Pinpoint the cell where the given text exists, returning its (X, Y) midpoint coordinate. 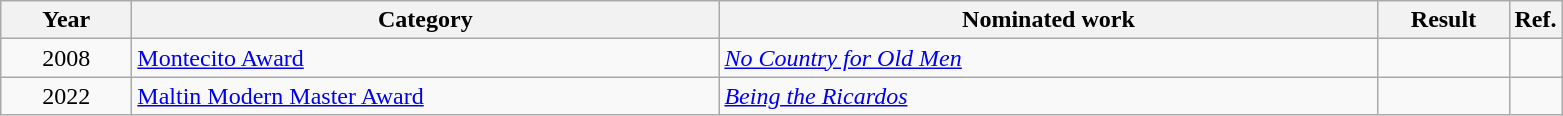
Year (66, 20)
Ref. (1536, 20)
2008 (66, 58)
No Country for Old Men (1048, 58)
Maltin Modern Master Award (426, 96)
Category (426, 20)
Result (1444, 20)
2022 (66, 96)
Being the Ricardos (1048, 96)
Montecito Award (426, 58)
Nominated work (1048, 20)
